Pinpoint the cell where the given text exists, returning its [x, y] midpoint coordinate. 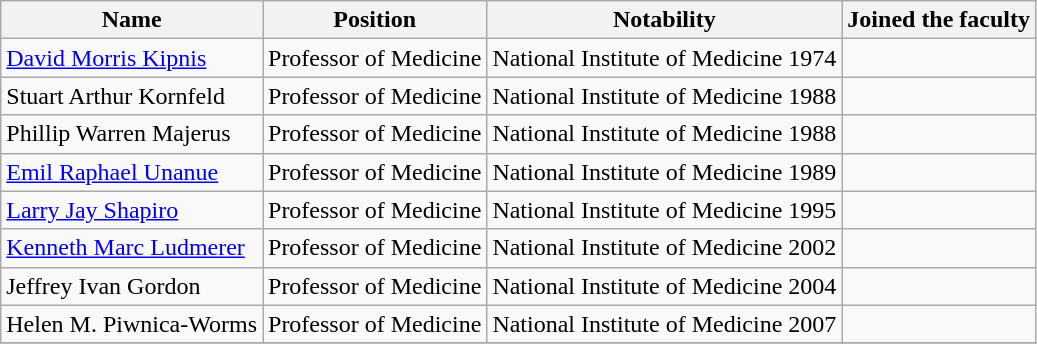
Notability [664, 20]
National Institute of Medicine 2007 [664, 324]
Stuart Arthur Kornfeld [132, 96]
National Institute of Medicine 1995 [664, 210]
Emil Raphael Unanue [132, 172]
David Morris Kipnis [132, 58]
Larry Jay Shapiro [132, 210]
National Institute of Medicine 2002 [664, 248]
National Institute of Medicine 2004 [664, 286]
Name [132, 20]
Position [374, 20]
Helen M. Piwnica-Worms [132, 324]
National Institute of Medicine 1989 [664, 172]
Phillip Warren Majerus [132, 134]
National Institute of Medicine 1974 [664, 58]
Jeffrey Ivan Gordon [132, 286]
Joined the faculty [939, 20]
Kenneth Marc Ludmerer [132, 248]
